Identify which cell holds the provided text, then report its [X, Y] central coordinate. 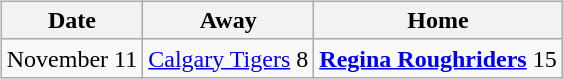
Regina Roughriders 15 [438, 58]
Date [72, 20]
Home [438, 20]
Calgary Tigers 8 [228, 58]
Away [228, 20]
November 11 [72, 58]
